Search for the cell housing the specified text and yield its (X, Y) center coordinate. 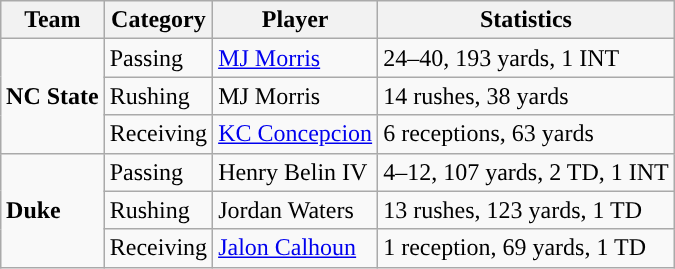
KC Concepcion (296, 134)
4–12, 107 yards, 2 TD, 1 INT (526, 172)
Statistics (526, 20)
Player (296, 20)
1 reception, 69 yards, 1 TD (526, 248)
Jordan Waters (296, 210)
24–40, 193 yards, 1 INT (526, 58)
Duke (53, 210)
Jalon Calhoun (296, 248)
NC State (53, 96)
14 rushes, 38 yards (526, 96)
6 receptions, 63 yards (526, 134)
Team (53, 20)
Henry Belin IV (296, 172)
Category (158, 20)
13 rushes, 123 yards, 1 TD (526, 210)
